For the text-containing cell, return its midpoint in [x, y] coordinate format. 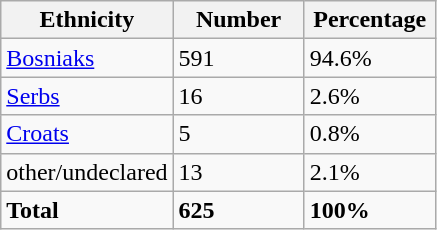
Number [238, 20]
625 [238, 210]
Serbs [87, 96]
Ethnicity [87, 20]
2.6% [370, 96]
Total [87, 210]
591 [238, 58]
16 [238, 96]
Bosniaks [87, 58]
94.6% [370, 58]
100% [370, 210]
Croats [87, 134]
13 [238, 172]
0.8% [370, 134]
2.1% [370, 172]
other/undeclared [87, 172]
5 [238, 134]
Percentage [370, 20]
